From the cell containing the given text, extract its center point as (X, Y) coordinate. 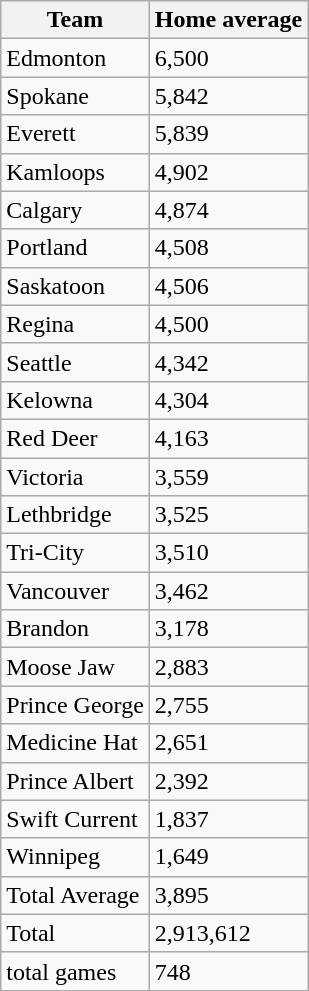
6,500 (228, 58)
Calgary (76, 210)
Portland (76, 248)
3,559 (228, 477)
Seattle (76, 362)
Regina (76, 324)
2,755 (228, 705)
2,392 (228, 781)
Everett (76, 134)
4,508 (228, 248)
Vancouver (76, 591)
Edmonton (76, 58)
3,510 (228, 553)
Medicine Hat (76, 743)
Total (76, 933)
Lethbridge (76, 515)
4,304 (228, 400)
Red Deer (76, 438)
Tri-City (76, 553)
Victoria (76, 477)
1,837 (228, 819)
4,902 (228, 172)
5,842 (228, 96)
2,651 (228, 743)
Total Average (76, 895)
Prince George (76, 705)
Kelowna (76, 400)
Kamloops (76, 172)
Saskatoon (76, 286)
748 (228, 971)
Team (76, 20)
4,874 (228, 210)
Brandon (76, 629)
3,525 (228, 515)
3,462 (228, 591)
3,895 (228, 895)
Home average (228, 20)
total games (76, 971)
Moose Jaw (76, 667)
5,839 (228, 134)
4,506 (228, 286)
4,342 (228, 362)
4,163 (228, 438)
Winnipeg (76, 857)
3,178 (228, 629)
1,649 (228, 857)
4,500 (228, 324)
2,883 (228, 667)
Spokane (76, 96)
2,913,612 (228, 933)
Prince Albert (76, 781)
Swift Current (76, 819)
